Search for the cell housing the specified text and yield its [x, y] center coordinate. 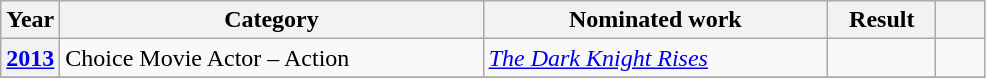
Nominated work [656, 20]
The Dark Knight Rises [656, 58]
Choice Movie Actor – Action [272, 58]
Year [30, 20]
2013 [30, 58]
Result [882, 20]
Category [272, 20]
